Provide the (X, Y) coordinate of the cell's center where the given text is located.  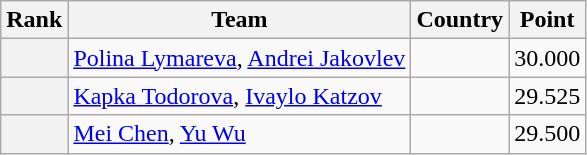
Team (240, 20)
29.500 (548, 134)
Point (548, 20)
Kapka Todorova, Ivaylo Katzov (240, 96)
29.525 (548, 96)
30.000 (548, 58)
Country (460, 20)
Mei Chen, Yu Wu (240, 134)
Polina Lymareva, Andrei Jakovlev (240, 58)
Rank (34, 20)
